Return (x, y) of the center of cell containing provided text 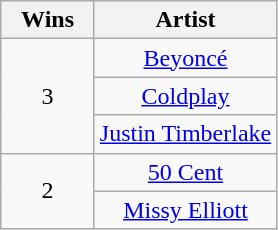
50 Cent (185, 172)
2 (48, 191)
Coldplay (185, 96)
Artist (185, 20)
Missy Elliott (185, 210)
Beyoncé (185, 58)
Wins (48, 20)
Justin Timberlake (185, 134)
3 (48, 96)
